Search for the cell housing the specified text and yield its [X, Y] center coordinate. 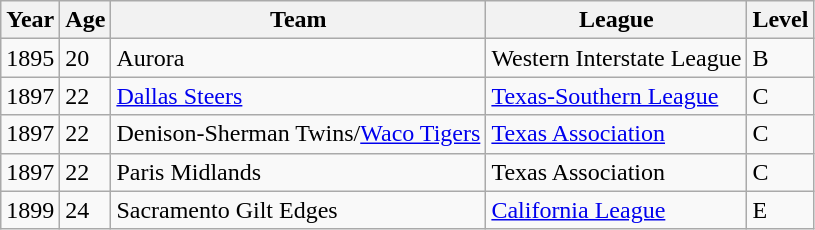
1895 [30, 58]
Year [30, 20]
Denison-Sherman Twins/Waco Tigers [298, 134]
Western Interstate League [616, 58]
E [780, 210]
Level [780, 20]
1899 [30, 210]
Sacramento Gilt Edges [298, 210]
California League [616, 210]
Team [298, 20]
Texas-Southern League [616, 96]
B [780, 58]
24 [86, 210]
League [616, 20]
20 [86, 58]
Aurora [298, 58]
Age [86, 20]
Paris Midlands [298, 172]
Dallas Steers [298, 96]
